Output the [X, Y] coordinate of the center of the cell containing the given text.  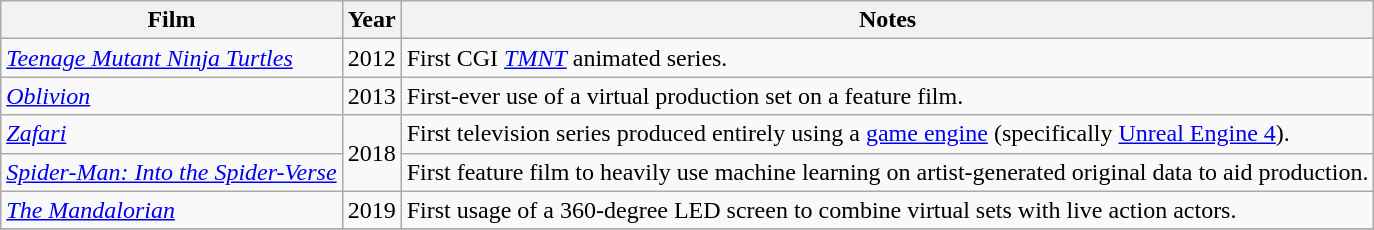
First CGI TMNT animated series. [888, 58]
Teenage Mutant Ninja Turtles [172, 58]
Film [172, 20]
The Mandalorian [172, 210]
First feature film to heavily use machine learning on artist-generated original data to aid production. [888, 172]
Spider-Man: Into the Spider-Verse [172, 172]
First usage of a 360-degree LED screen to combine virtual sets with live action actors. [888, 210]
Year [372, 20]
First television series produced entirely using a game engine (specifically Unreal Engine 4). [888, 134]
Oblivion [172, 96]
2019 [372, 210]
Zafari [172, 134]
2018 [372, 153]
2012 [372, 58]
First-ever use of a virtual production set on a feature film. [888, 96]
2013 [372, 96]
Notes [888, 20]
